Detect which cell encompasses the target text, then output its [x, y] center coordinate. 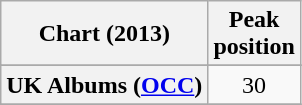
Peakposition [254, 34]
UK Albums (OCC) [104, 85]
Chart (2013) [104, 34]
30 [254, 85]
